For the text-containing cell, return its midpoint in [x, y] coordinate format. 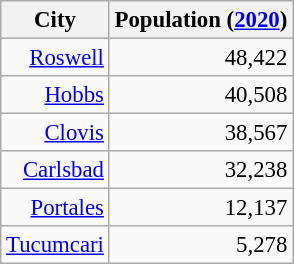
Clovis [55, 133]
Carlsbad [55, 170]
32,238 [200, 170]
5,278 [200, 245]
Population (2020) [200, 20]
Roswell [55, 58]
Portales [55, 208]
Hobbs [55, 95]
48,422 [200, 58]
12,137 [200, 208]
Tucumcari [55, 245]
38,567 [200, 133]
City [55, 20]
40,508 [200, 95]
